Pinpoint the cell where the given text exists, returning its (X, Y) midpoint coordinate. 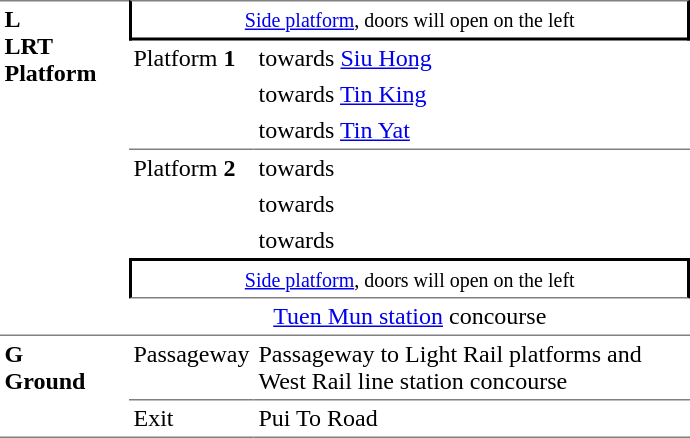
GGround (64, 387)
Tuen Mun station concourse (410, 317)
Exit (192, 419)
towards Tin King (472, 94)
LLRT Platform (64, 168)
Passageway to Light Rail platforms and West Rail line station concourse (472, 368)
Passageway (192, 368)
towards Siu Hong (472, 58)
Platform 2 (192, 204)
Platform 1 (192, 95)
Pui To Road (472, 419)
towards Tin Yat (472, 131)
